Return (x, y) of the center of cell containing provided text 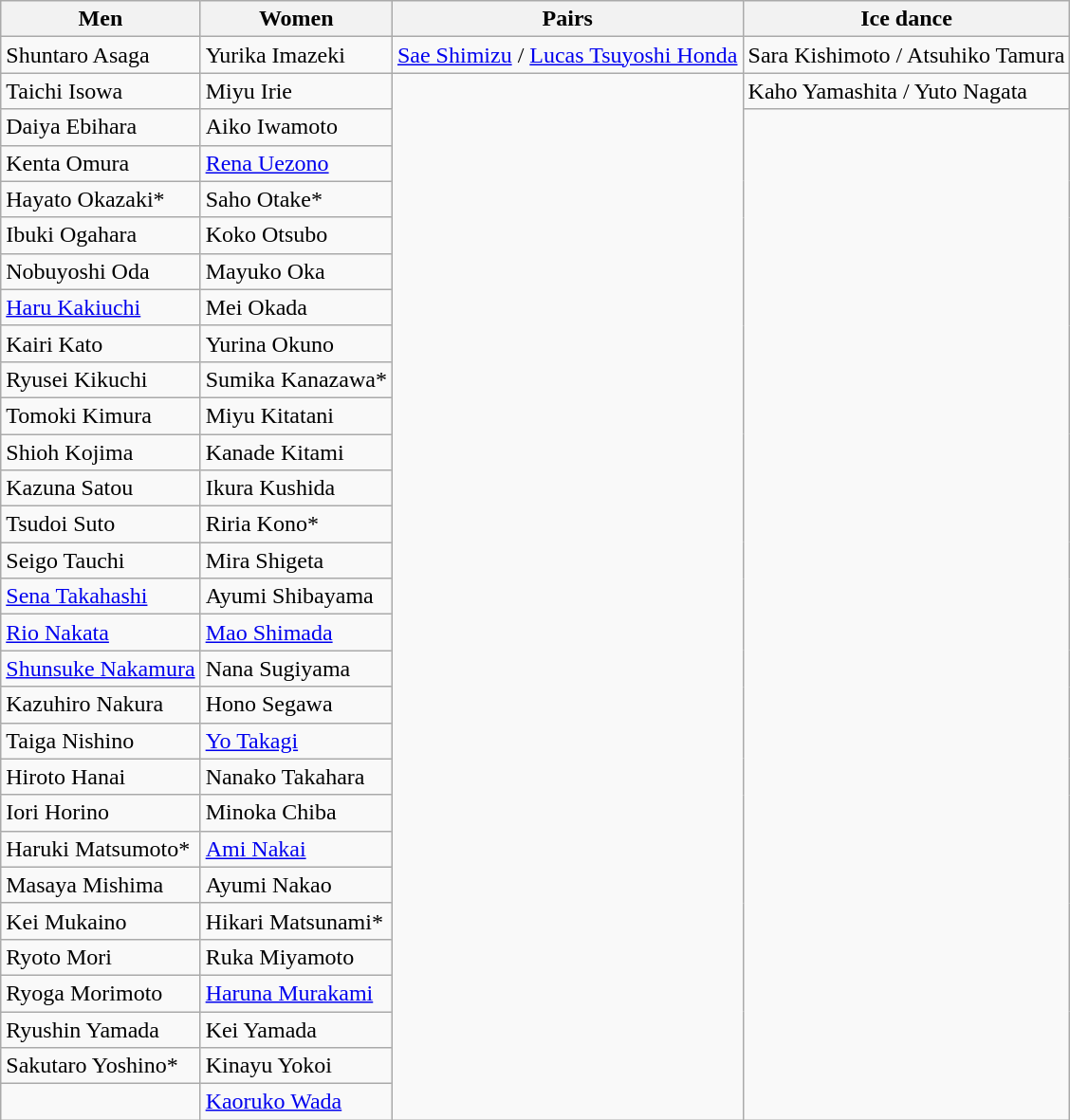
Kaoruko Wada (296, 1102)
Men (101, 19)
Minoka Chiba (296, 813)
Haruki Matsumoto* (101, 849)
Miyu Kitatani (296, 415)
Kinayu Yokoi (296, 1066)
Sara Kishimoto / Atsuhiko Tamura (907, 55)
Miyu Irie (296, 91)
Sakutaro Yoshino* (101, 1066)
Kei Mukaino (101, 921)
Daiya Ebihara (101, 127)
Ryusei Kikuchi (101, 379)
Ice dance (907, 19)
Sena Takahashi (101, 597)
Ami Nakai (296, 849)
Tsudoi Suto (101, 524)
Ruka Miyamoto (296, 957)
Rena Uezono (296, 163)
Mao Shimada (296, 633)
Shunsuke Nakamura (101, 669)
Ibuki Ogahara (101, 235)
Women (296, 19)
Tomoki Kimura (101, 415)
Koko Otsubo (296, 235)
Ayumi Shibayama (296, 597)
Kanade Kitami (296, 452)
Pairs (567, 19)
Nobuyoshi Oda (101, 271)
Kaho Yamashita / Yuto Nagata (907, 91)
Kairi Kato (101, 343)
Kei Yamada (296, 1029)
Kazuna Satou (101, 488)
Taiga Nishino (101, 741)
Hono Segawa (296, 705)
Nana Sugiyama (296, 669)
Saho Otake* (296, 199)
Ayumi Nakao (296, 885)
Ryushin Yamada (101, 1029)
Haruna Murakami (296, 993)
Masaya Mishima (101, 885)
Ryoga Morimoto (101, 993)
Ryoto Mori (101, 957)
Mei Okada (296, 307)
Shuntaro Asaga (101, 55)
Seigo Tauchi (101, 560)
Riria Kono* (296, 524)
Taichi Isowa (101, 91)
Mira Shigeta (296, 560)
Hikari Matsunami* (296, 921)
Hayato Okazaki* (101, 199)
Aiko Iwamoto (296, 127)
Iori Horino (101, 813)
Sae Shimizu / Lucas Tsuyoshi Honda (567, 55)
Shioh Kojima (101, 452)
Kenta Omura (101, 163)
Haru Kakiuchi (101, 307)
Kazuhiro Nakura (101, 705)
Yo Takagi (296, 741)
Yurina Okuno (296, 343)
Hiroto Hanai (101, 777)
Rio Nakata (101, 633)
Mayuko Oka (296, 271)
Sumika Kanazawa* (296, 379)
Nanako Takahara (296, 777)
Ikura Kushida (296, 488)
Yurika Imazeki (296, 55)
